Detect which cell encompasses the target text, then output its (X, Y) center coordinate. 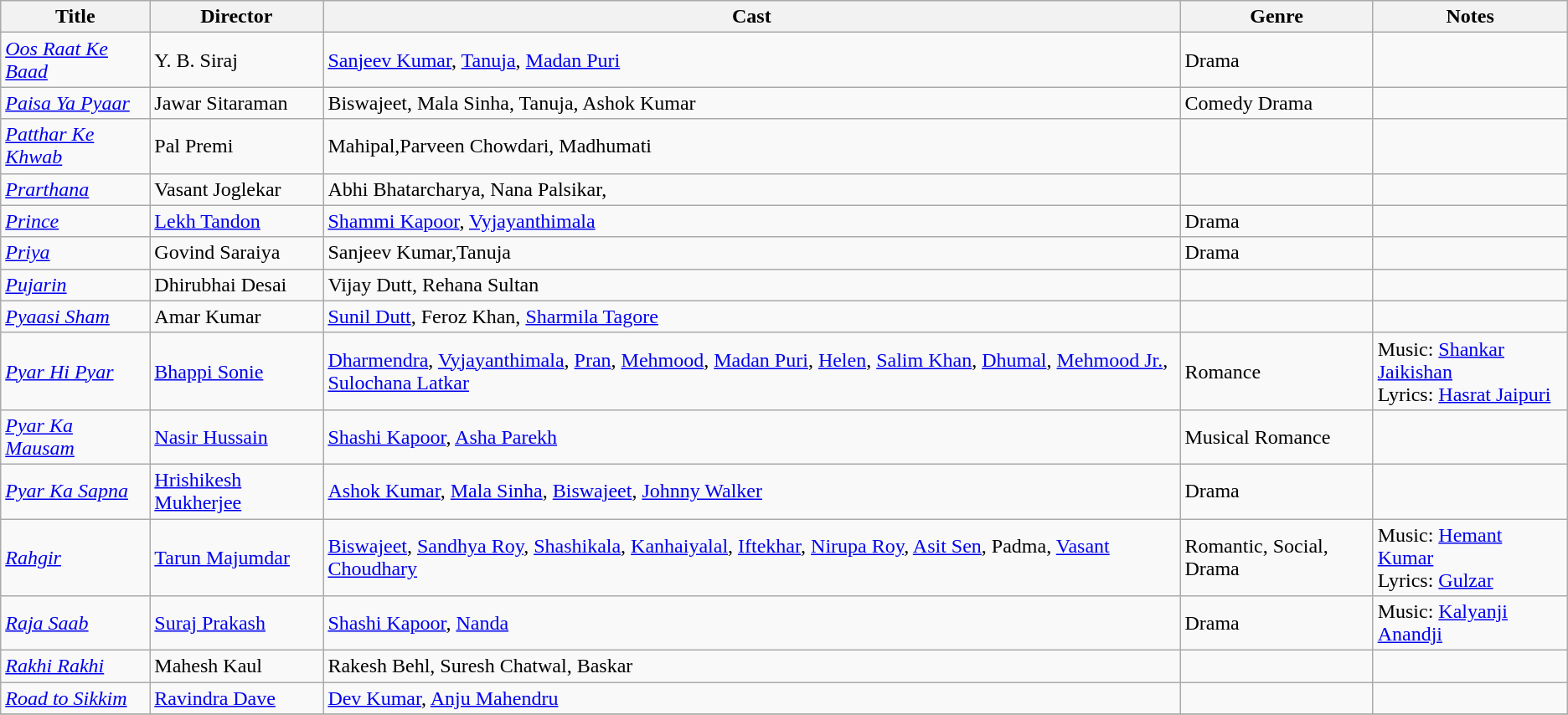
Raja Saab (75, 623)
Vasant Joglekar (236, 189)
Genre (1277, 17)
Prince (75, 221)
Shammi Kapoor, Vyjayanthimala (752, 221)
Mahesh Kaul (236, 666)
Vijay Dutt, Rehana Sultan (752, 285)
Biswajeet, Sandhya Roy, Shashikala, Kanhaiyalal, Iftekhar, Nirupa Roy, Asit Sen, Padma, Vasant Choudhary (752, 558)
Rakesh Behl, Suresh Chatwal, Baskar (752, 666)
Biswajeet, Mala Sinha, Tanuja, Ashok Kumar (752, 103)
Ashok Kumar, Mala Sinha, Biswajeet, Johnny Walker (752, 491)
Pyar Ka Mausam (75, 437)
Shashi Kapoor, Nanda (752, 623)
Paisa Ya Pyaar (75, 103)
Priya (75, 253)
Notes (1470, 17)
Cast (752, 17)
Sunil Dutt, Feroz Khan, Sharmila Tagore (752, 316)
Nasir Hussain (236, 437)
Pal Premi (236, 146)
Rakhi Rakhi (75, 666)
Sanjeev Kumar, Tanuja, Madan Puri (752, 60)
Hrishikesh Mukherjee (236, 491)
Suraj Prakash (236, 623)
Govind Saraiya (236, 253)
Sanjeev Kumar,Tanuja (752, 253)
Romantic, Social, Drama (1277, 558)
Mahipal,Parveen Chowdari, Madhumati (752, 146)
Dharmendra, Vyjayanthimala, Pran, Mehmood, Madan Puri, Helen, Salim Khan, Dhumal, Mehmood Jr., Sulochana Latkar (752, 371)
Bhappi Sonie (236, 371)
Patthar Ke Khwab (75, 146)
Road to Sikkim (75, 698)
Comedy Drama (1277, 103)
Title (75, 17)
Pyaasi Sham (75, 316)
Romance (1277, 371)
Music: Kalyanji Anandji (1470, 623)
Abhi Bhatarcharya, Nana Palsikar, (752, 189)
Shashi Kapoor, Asha Parekh (752, 437)
Ravindra Dave (236, 698)
Lekh Tandon (236, 221)
Oos Raat Ke Baad (75, 60)
Music: Hemant KumarLyrics: Gulzar (1470, 558)
Pyar Ka Sapna (75, 491)
Prarthana (75, 189)
Amar Kumar (236, 316)
Dhirubhai Desai (236, 285)
Dev Kumar, Anju Mahendru (752, 698)
Tarun Majumdar (236, 558)
Y. B. Siraj (236, 60)
Music: Shankar JaikishanLyrics: Hasrat Jaipuri (1470, 371)
Pujarin (75, 285)
Pyar Hi Pyar (75, 371)
Jawar Sitaraman (236, 103)
Rahgir (75, 558)
Director (236, 17)
Musical Romance (1277, 437)
